Provide the [X, Y] coordinate of the cell's center where the given text is located.  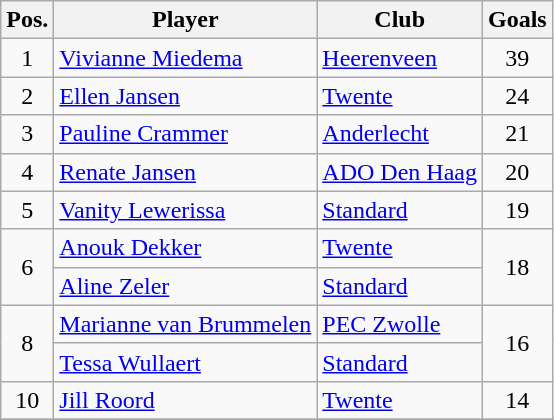
20 [517, 172]
Pos. [28, 20]
Anouk Dekker [186, 248]
19 [517, 210]
1 [28, 58]
39 [517, 58]
6 [28, 267]
Vivianne Miedema [186, 58]
14 [517, 400]
Aline Zeler [186, 286]
Heerenveen [400, 58]
Anderlecht [400, 134]
Vanity Lewerissa [186, 210]
Club [400, 20]
Marianne van Brummelen [186, 324]
Tessa Wullaert [186, 362]
Jill Roord [186, 400]
3 [28, 134]
Goals [517, 20]
4 [28, 172]
10 [28, 400]
18 [517, 267]
5 [28, 210]
24 [517, 96]
Pauline Crammer [186, 134]
16 [517, 343]
Player [186, 20]
Renate Jansen [186, 172]
ADO Den Haag [400, 172]
Ellen Jansen [186, 96]
PEC Zwolle [400, 324]
8 [28, 343]
21 [517, 134]
2 [28, 96]
